Provide the (X, Y) coordinate of the cell's center where the given text is located.  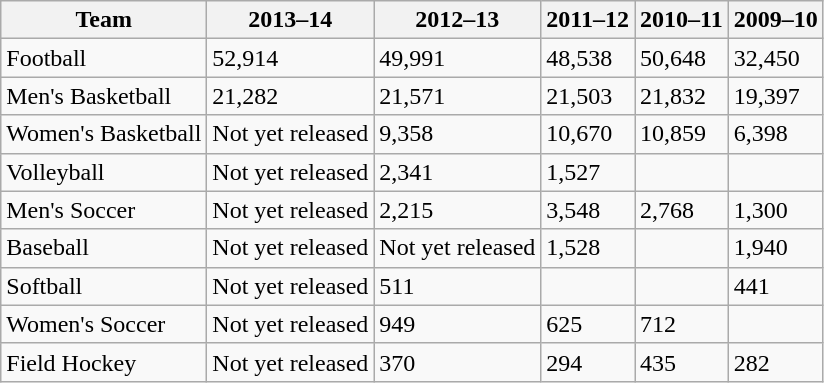
Women's Soccer (104, 324)
1,300 (776, 210)
32,450 (776, 58)
625 (588, 324)
294 (588, 362)
1,527 (588, 172)
2,768 (682, 210)
Field Hockey (104, 362)
1,940 (776, 248)
441 (776, 286)
282 (776, 362)
52,914 (290, 58)
Softball (104, 286)
2,341 (458, 172)
21,571 (458, 96)
48,538 (588, 58)
2009–10 (776, 20)
6,398 (776, 134)
21,832 (682, 96)
49,991 (458, 58)
10,670 (588, 134)
10,859 (682, 134)
Football (104, 58)
3,548 (588, 210)
2012–13 (458, 20)
Men's Soccer (104, 210)
Volleyball (104, 172)
Team (104, 20)
2,215 (458, 210)
9,358 (458, 134)
50,648 (682, 58)
370 (458, 362)
21,503 (588, 96)
435 (682, 362)
2010–11 (682, 20)
2013–14 (290, 20)
511 (458, 286)
Women's Basketball (104, 134)
2011–12 (588, 20)
19,397 (776, 96)
949 (458, 324)
1,528 (588, 248)
712 (682, 324)
21,282 (290, 96)
Men's Basketball (104, 96)
Baseball (104, 248)
